Return [X, Y] of the center of cell containing provided text 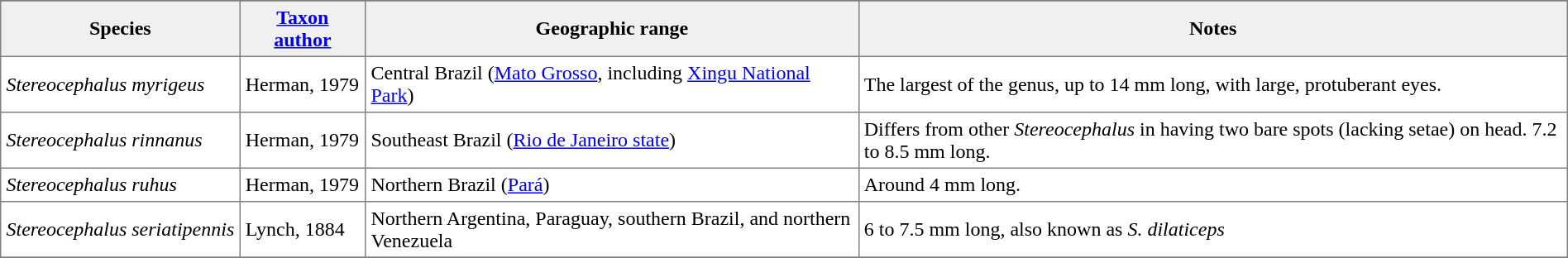
Central Brazil (Mato Grosso, including Xingu National Park) [612, 84]
Southeast Brazil (Rio de Janeiro state) [612, 141]
Notes [1212, 29]
Stereocephalus seriatipennis [121, 230]
Taxon author [303, 29]
Stereocephalus rinnanus [121, 141]
Differs from other Stereocephalus in having two bare spots (lacking setae) on head. 7.2 to 8.5 mm long. [1212, 141]
Northern Brazil (Pará) [612, 184]
Stereocephalus myrigeus [121, 84]
Northern Argentina, Paraguay, southern Brazil, and northern Venezuela [612, 230]
6 to 7.5 mm long, also known as S. dilaticeps [1212, 230]
Stereocephalus ruhus [121, 184]
The largest of the genus, up to 14 mm long, with large, protuberant eyes. [1212, 84]
Around 4 mm long. [1212, 184]
Lynch, 1884 [303, 230]
Species [121, 29]
Geographic range [612, 29]
